For the text-containing cell, return its midpoint in [X, Y] coordinate format. 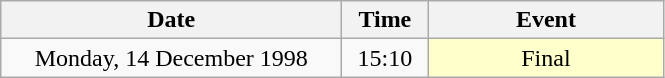
15:10 [385, 58]
Time [385, 20]
Final [546, 58]
Event [546, 20]
Date [172, 20]
Monday, 14 December 1998 [172, 58]
